Capture the cell that displays the provided text and extract its (X, Y) central coordinate. 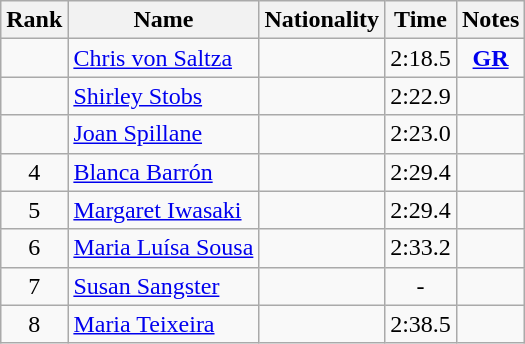
Time (421, 20)
Chris von Saltza (164, 58)
Joan Spillane (164, 134)
2:22.9 (421, 96)
Maria Teixeira (164, 324)
5 (34, 210)
Notes (490, 20)
Blanca Barrón (164, 172)
2:18.5 (421, 58)
2:33.2 (421, 248)
2:23.0 (421, 134)
- (421, 286)
Susan Sangster (164, 286)
Rank (34, 20)
Shirley Stobs (164, 96)
7 (34, 286)
6 (34, 248)
Name (164, 20)
2:38.5 (421, 324)
8 (34, 324)
Nationality (322, 20)
Margaret Iwasaki (164, 210)
GR (490, 58)
Maria Luísa Sousa (164, 248)
4 (34, 172)
